From the cell containing the given text, extract its center point as (X, Y) coordinate. 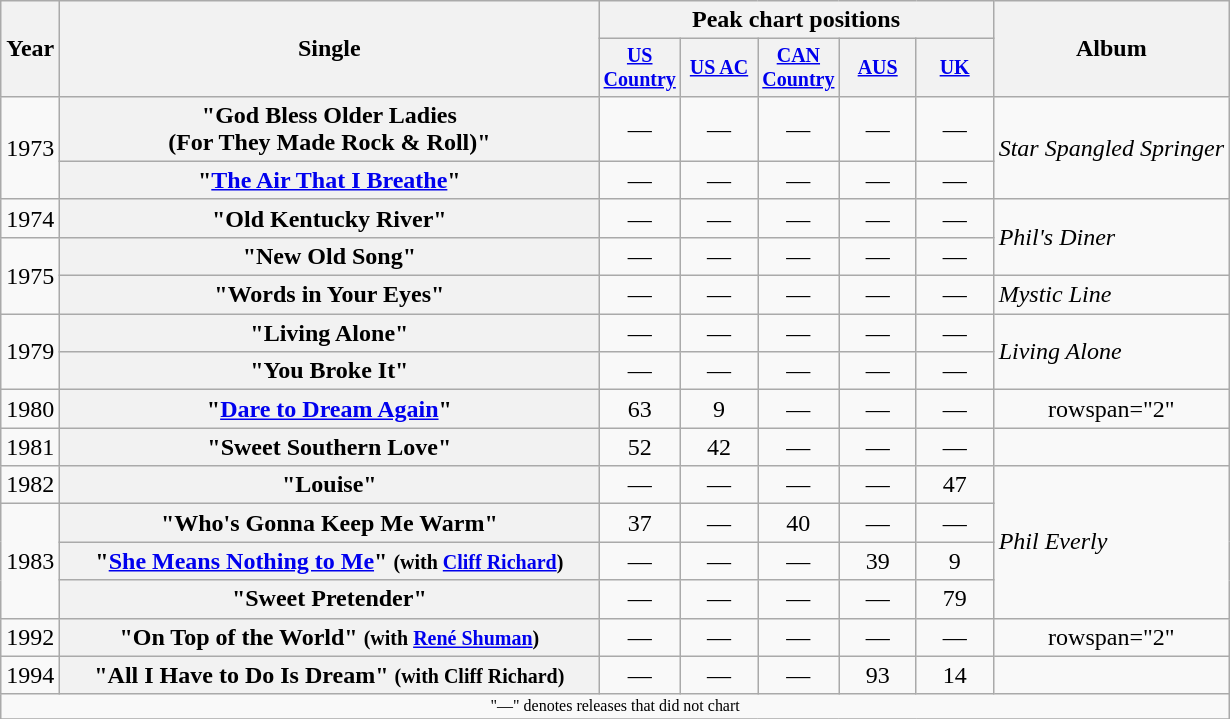
39 (878, 561)
"Sweet Southern Love" (330, 447)
UK (954, 68)
"All I Have to Do Is Dream" (with Cliff Richard) (330, 675)
Phil's Diner (1111, 237)
"New Old Song" (330, 256)
42 (720, 447)
"Living Alone" (330, 333)
1982 (30, 485)
40 (799, 523)
63 (640, 409)
1981 (30, 447)
1983 (30, 561)
14 (954, 675)
1994 (30, 675)
Single (330, 49)
1992 (30, 637)
"She Means Nothing to Me" (with Cliff Richard) (330, 561)
Album (1111, 49)
Year (30, 49)
"—" denotes releases that did not chart (616, 706)
Phil Everly (1111, 542)
Star Spangled Springer (1111, 148)
1975 (30, 275)
1980 (30, 409)
Peak chart positions (796, 20)
"Who's Gonna Keep Me Warm" (330, 523)
1974 (30, 218)
47 (954, 485)
1979 (30, 352)
US Country (640, 68)
CAN Country (799, 68)
"Old Kentucky River" (330, 218)
"Words in Your Eyes" (330, 295)
US AC (720, 68)
"The Air That I Breathe" (330, 180)
"God Bless Older Ladies(For They Made Rock & Roll)" (330, 128)
52 (640, 447)
"Louise" (330, 485)
Mystic Line (1111, 295)
"On Top of the World" (with René Shuman) (330, 637)
"Sweet Pretender" (330, 599)
"Dare to Dream Again" (330, 409)
37 (640, 523)
1973 (30, 148)
Living Alone (1111, 352)
79 (954, 599)
"You Broke It" (330, 371)
AUS (878, 68)
93 (878, 675)
